Find where the given text appears and provide that cell's center as [x, y] coordinate. 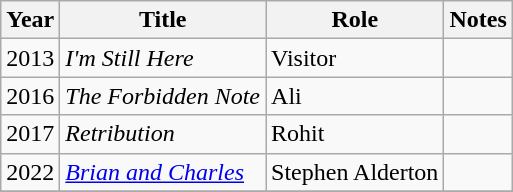
The Forbidden Note [163, 96]
Visitor [355, 58]
Brian and Charles [163, 172]
2017 [30, 134]
2013 [30, 58]
2016 [30, 96]
Retribution [163, 134]
Role [355, 20]
I'm Still Here [163, 58]
2022 [30, 172]
Year [30, 20]
Notes [478, 20]
Title [163, 20]
Ali [355, 96]
Rohit [355, 134]
Stephen Alderton [355, 172]
